Provide the [x, y] coordinate of the cell's center where the given text is located.  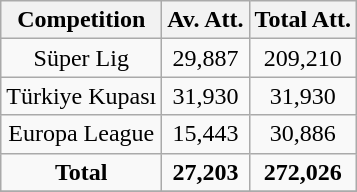
Europa League [82, 134]
209,210 [303, 58]
Türkiye Kupası [82, 96]
Competition [82, 20]
Total Att. [303, 20]
Total [82, 172]
Av. Att. [206, 20]
272,026 [303, 172]
Süper Lig [82, 58]
15,443 [206, 134]
27,203 [206, 172]
29,887 [206, 58]
30,886 [303, 134]
